From the cell containing the given text, extract its center point as (x, y) coordinate. 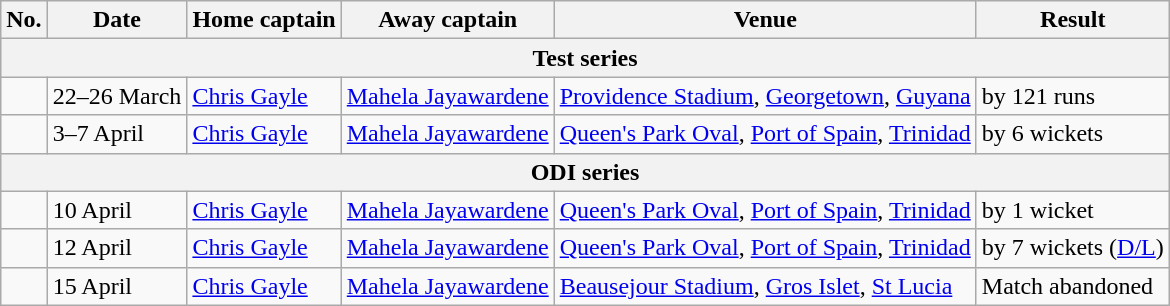
22–26 March (117, 96)
by 6 wickets (1072, 134)
Home captain (264, 20)
by 7 wickets (D/L) (1072, 248)
12 April (117, 248)
by 1 wicket (1072, 210)
No. (24, 20)
Beausejour Stadium, Gros Islet, St Lucia (765, 286)
3–7 April (117, 134)
Away captain (448, 20)
Match abandoned (1072, 286)
Providence Stadium, Georgetown, Guyana (765, 96)
Result (1072, 20)
Test series (586, 58)
Date (117, 20)
Venue (765, 20)
ODI series (586, 172)
10 April (117, 210)
15 April (117, 286)
by 121 runs (1072, 96)
